Pinpoint the cell where the given text exists, returning its [x, y] midpoint coordinate. 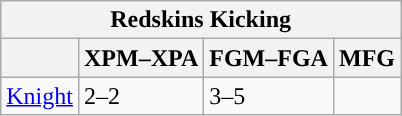
FGM–FGA [269, 58]
Knight [40, 96]
3–5 [269, 96]
2–2 [140, 96]
MFG [366, 58]
XPM–XPA [140, 58]
Redskins Kicking [201, 20]
